Determine the [X, Y] coordinate at the center of the cell enclosing the given text.  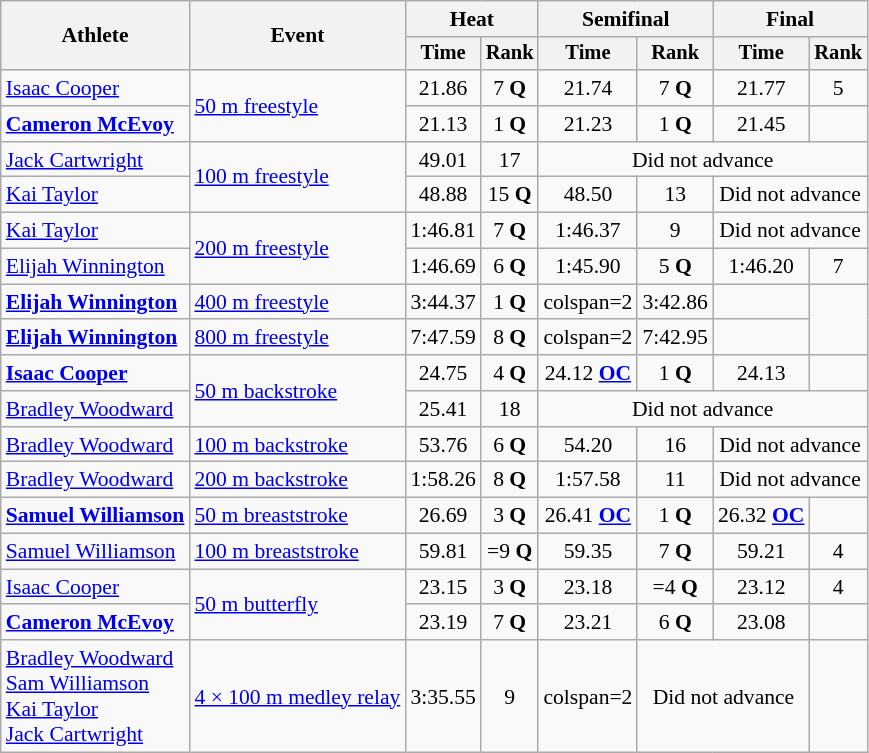
54.20 [588, 445]
11 [674, 480]
23.15 [442, 587]
26.41 OC [588, 516]
23.08 [761, 623]
3:35.55 [442, 696]
23.19 [442, 623]
1:46.81 [442, 231]
24.75 [442, 373]
13 [674, 195]
Athlete [96, 36]
21.23 [588, 124]
16 [674, 445]
3:42.86 [674, 302]
1:46.69 [442, 267]
15 Q [510, 195]
24.13 [761, 373]
7 [838, 267]
200 m freestyle [297, 248]
100 m backstroke [297, 445]
59.81 [442, 552]
26.69 [442, 516]
1:45.90 [588, 267]
18 [510, 409]
=9 Q [510, 552]
200 m backstroke [297, 480]
17 [510, 160]
Semifinal [626, 19]
5 Q [674, 267]
59.35 [588, 552]
21.13 [442, 124]
50 m backstroke [297, 390]
Final [790, 19]
4 × 100 m medley relay [297, 696]
53.76 [442, 445]
400 m freestyle [297, 302]
1:57.58 [588, 480]
48.88 [442, 195]
5 [838, 88]
=4 Q [674, 587]
25.41 [442, 409]
21.45 [761, 124]
23.21 [588, 623]
1:58.26 [442, 480]
Event [297, 36]
Heat [472, 19]
Bradley WoodwardSam WilliamsonKai TaylorJack Cartwright [96, 696]
7:47.59 [442, 338]
50 m freestyle [297, 106]
24.12 OC [588, 373]
48.50 [588, 195]
4 Q [510, 373]
23.18 [588, 587]
26.32 OC [761, 516]
50 m butterfly [297, 604]
100 m breaststroke [297, 552]
59.21 [761, 552]
49.01 [442, 160]
23.12 [761, 587]
21.74 [588, 88]
21.86 [442, 88]
1:46.20 [761, 267]
100 m freestyle [297, 178]
50 m breaststroke [297, 516]
7:42.95 [674, 338]
Jack Cartwright [96, 160]
800 m freestyle [297, 338]
1:46.37 [588, 231]
21.77 [761, 88]
3:44.37 [442, 302]
